Search for the cell housing the specified text and yield its (x, y) center coordinate. 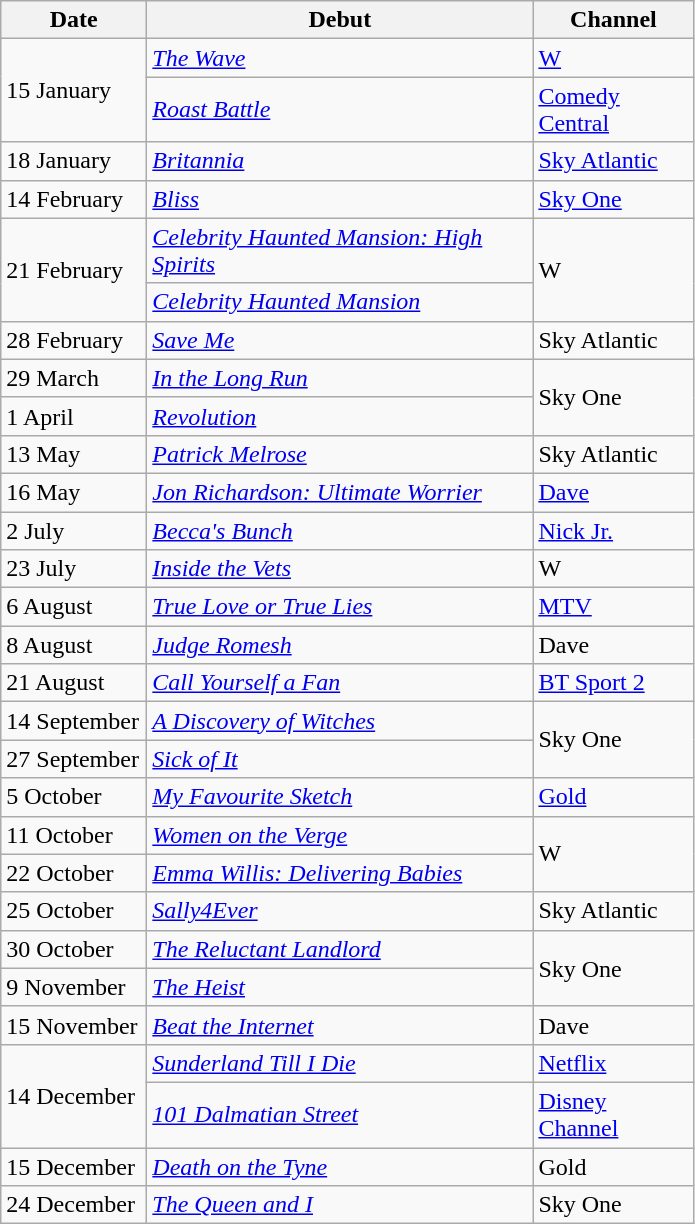
Emma Willis: Delivering Babies (340, 873)
Bliss (340, 199)
1 April (74, 416)
27 September (74, 759)
A Discovery of Witches (340, 721)
15 January (74, 90)
15 December (74, 1167)
5 October (74, 797)
101 Dalmatian Street (340, 1114)
14 September (74, 721)
Comedy Central (614, 110)
Revolution (340, 416)
Britannia (340, 161)
14 February (74, 199)
23 July (74, 569)
2 July (74, 531)
16 May (74, 492)
28 February (74, 340)
The Queen and I (340, 1205)
Save Me (340, 340)
Nick Jr. (614, 531)
My Favourite Sketch (340, 797)
Becca's Bunch (340, 531)
MTV (614, 607)
13 May (74, 454)
True Love or True Lies (340, 607)
15 November (74, 1025)
Roast Battle (340, 110)
In the Long Run (340, 378)
9 November (74, 987)
Death on the Tyne (340, 1167)
Disney Channel (614, 1114)
Inside the Vets (340, 569)
Celebrity Haunted Mansion (340, 302)
21 February (74, 270)
Women on the Verge (340, 835)
BT Sport 2 (614, 683)
Sunderland Till I Die (340, 1063)
Netflix (614, 1063)
Call Yourself a Fan (340, 683)
Judge Romesh (340, 645)
Celebrity Haunted Mansion: High Spirits (340, 250)
29 March (74, 378)
21 August (74, 683)
The Wave (340, 58)
The Heist (340, 987)
Sally4Ever (340, 911)
6 August (74, 607)
Channel (614, 20)
Jon Richardson: Ultimate Worrier (340, 492)
14 December (74, 1096)
22 October (74, 873)
The Reluctant Landlord (340, 949)
30 October (74, 949)
24 December (74, 1205)
Date (74, 20)
Sick of It (340, 759)
Beat the Internet (340, 1025)
Debut (340, 20)
8 August (74, 645)
11 October (74, 835)
18 January (74, 161)
Patrick Melrose (340, 454)
25 October (74, 911)
